Search for the cell housing the specified text and yield its [X, Y] center coordinate. 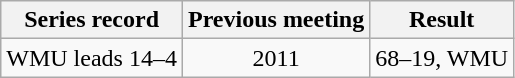
Result [442, 20]
Previous meeting [276, 20]
Series record [92, 20]
68–19, WMU [442, 58]
2011 [276, 58]
WMU leads 14–4 [92, 58]
